Capture the cell that displays the provided text and extract its [X, Y] central coordinate. 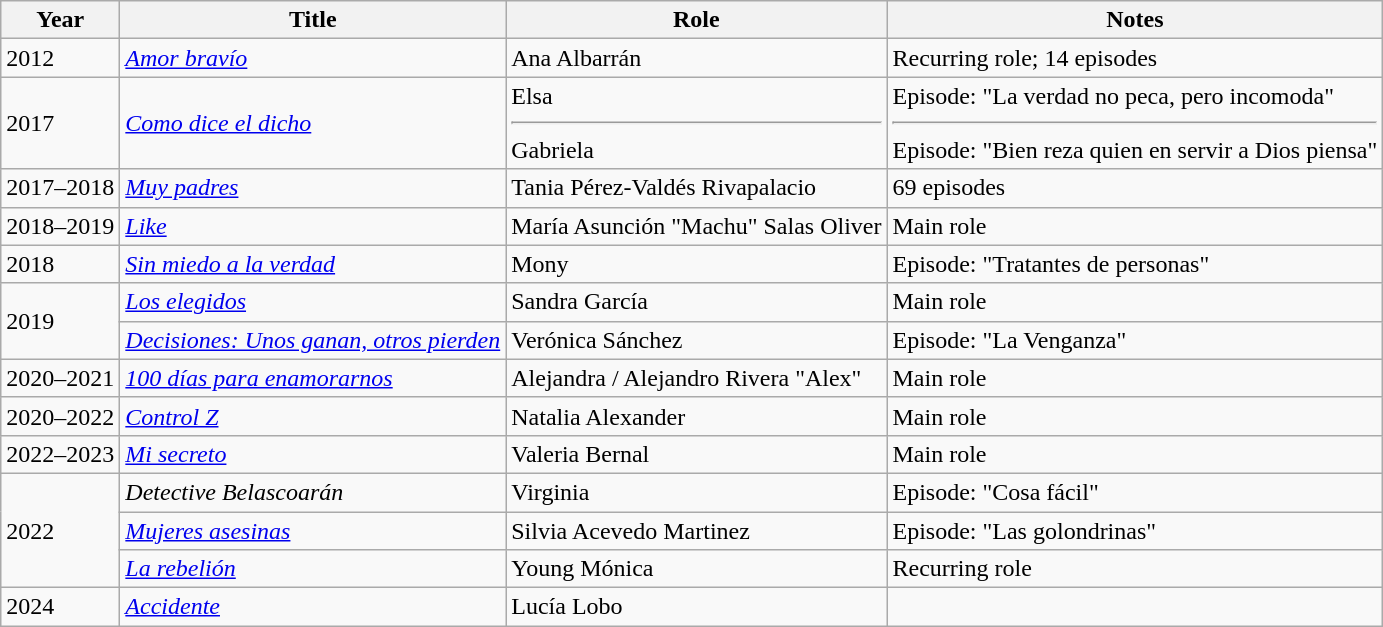
Valeria Bernal [696, 454]
Episode: "Las golondrinas" [1135, 531]
Sin miedo a la verdad [313, 264]
Notes [1135, 20]
2018–2019 [60, 226]
ElsaGabriela [696, 123]
2012 [60, 58]
Decisiones: Unos ganan, otros pierden [313, 340]
Recurring role [1135, 569]
2017 [60, 123]
Episode: "Cosa fácil" [1135, 492]
Alejandra / Alejandro Rivera "Alex" [696, 378]
69 episodes [1135, 188]
Detective Belascoarán [313, 492]
Mujeres asesinas [313, 531]
Control Z [313, 416]
Mi secreto [313, 454]
Episode: "La Venganza" [1135, 340]
Sandra García [696, 302]
Como dice el dicho [313, 123]
Amor bravío [313, 58]
2024 [60, 607]
Episode: "La verdad no peca, pero incomoda"Episode: "Bien reza quien en servir a Dios piensa" [1135, 123]
Muy padres [313, 188]
Year [60, 20]
Title [313, 20]
Episode: "Tratantes de personas" [1135, 264]
100 días para enamorarnos [313, 378]
Natalia Alexander [696, 416]
2017–2018 [60, 188]
2019 [60, 321]
2020–2022 [60, 416]
Los elegidos [313, 302]
Mony [696, 264]
Tania Pérez-Valdés Rivapalacio [696, 188]
Accidente [313, 607]
Verónica Sánchez [696, 340]
La rebelión [313, 569]
2018 [60, 264]
Like [313, 226]
María Asunción "Machu" Salas Oliver [696, 226]
Role [696, 20]
2022 [60, 530]
Ana Albarrán [696, 58]
Silvia Acevedo Martinez [696, 531]
2022–2023 [60, 454]
Lucía Lobo [696, 607]
Recurring role; 14 episodes [1135, 58]
Virginia [696, 492]
Young Mónica [696, 569]
2020–2021 [60, 378]
